Extract the [X, Y] coordinate from the center of the cell holding the provided text.  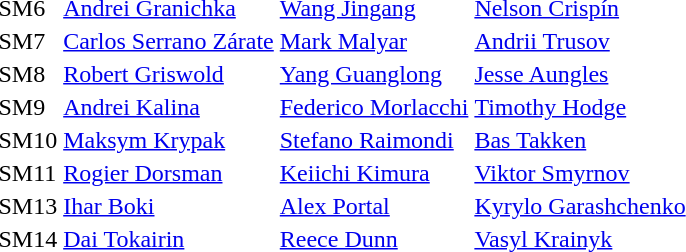
Robert Griswold [169, 74]
Rogier Dorsman [169, 173]
Carlos Serrano Zárate [169, 41]
Stefano Raimondi [374, 140]
Yang Guanglong [374, 74]
Andrei Kalina [169, 107]
Mark Malyar [374, 41]
Federico Morlacchi [374, 107]
Ihar Boki [169, 206]
Maksym Krypak [169, 140]
Keiichi Kimura [374, 173]
Alex Portal [374, 206]
